Find where the given text appears and provide that cell's center as [X, Y] coordinate. 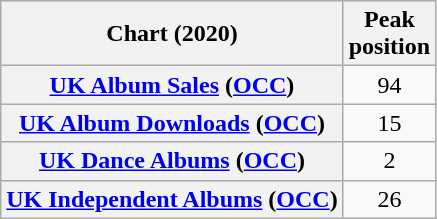
UK Album Downloads (OCC) [172, 123]
UK Dance Albums (OCC) [172, 161]
Chart (2020) [172, 34]
UK Album Sales (OCC) [172, 85]
15 [389, 123]
Peakposition [389, 34]
UK Independent Albums (OCC) [172, 199]
94 [389, 85]
2 [389, 161]
26 [389, 199]
